From the cell containing the given text, extract its center point as (X, Y) coordinate. 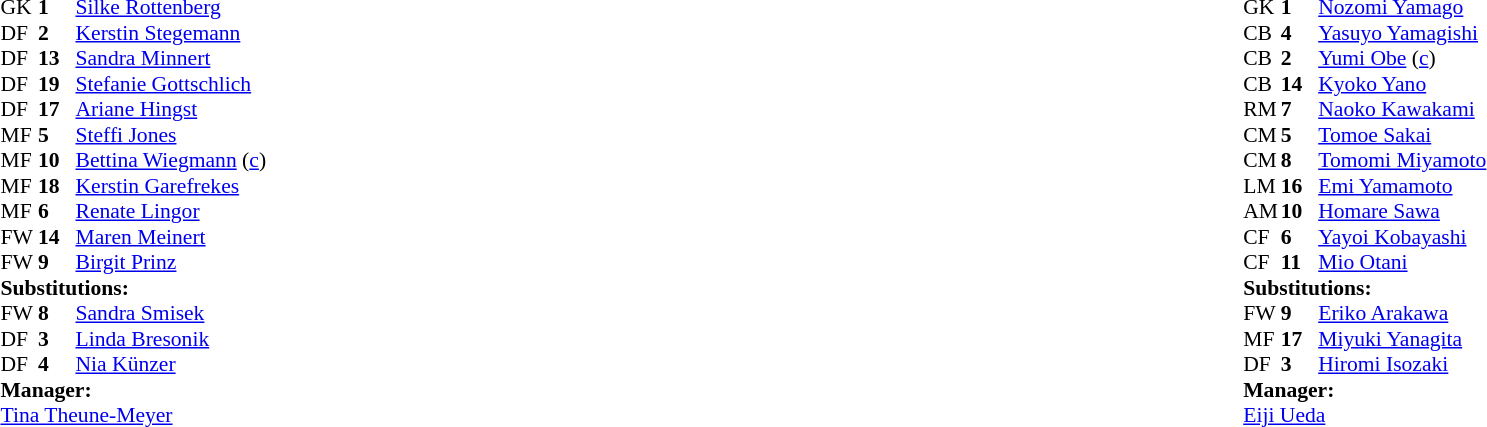
Naoko Kawakami (1402, 109)
Kyoko Yano (1402, 84)
AM (1262, 211)
Sandra Smisek (172, 313)
RM (1262, 109)
Sandra Minnert (172, 59)
LM (1262, 186)
Nia Künzer (172, 365)
Stefanie Gottschlich (172, 84)
19 (57, 84)
Yayoi Kobayashi (1402, 237)
Kerstin Stegemann (172, 33)
18 (57, 186)
Birgit Prinz (172, 263)
Linda Bresonik (172, 339)
Steffi Jones (172, 135)
Renate Lingor (172, 211)
Maren Meinert (172, 237)
16 (1300, 186)
11 (1300, 263)
Eriko Arakawa (1402, 313)
Tomoe Sakai (1402, 135)
Emi Yamamoto (1402, 186)
13 (57, 59)
Hiromi Isozaki (1402, 365)
Homare Sawa (1402, 211)
Tomomi Miyamoto (1402, 161)
Miyuki Yanagita (1402, 339)
Ariane Hingst (172, 109)
Mio Otani (1402, 263)
Yumi Obe (c) (1402, 59)
Yasuyo Yamagishi (1402, 33)
7 (1300, 109)
Kerstin Garefrekes (172, 186)
Bettina Wiegmann (c) (172, 161)
